Capture the cell that displays the provided text and extract its (X, Y) central coordinate. 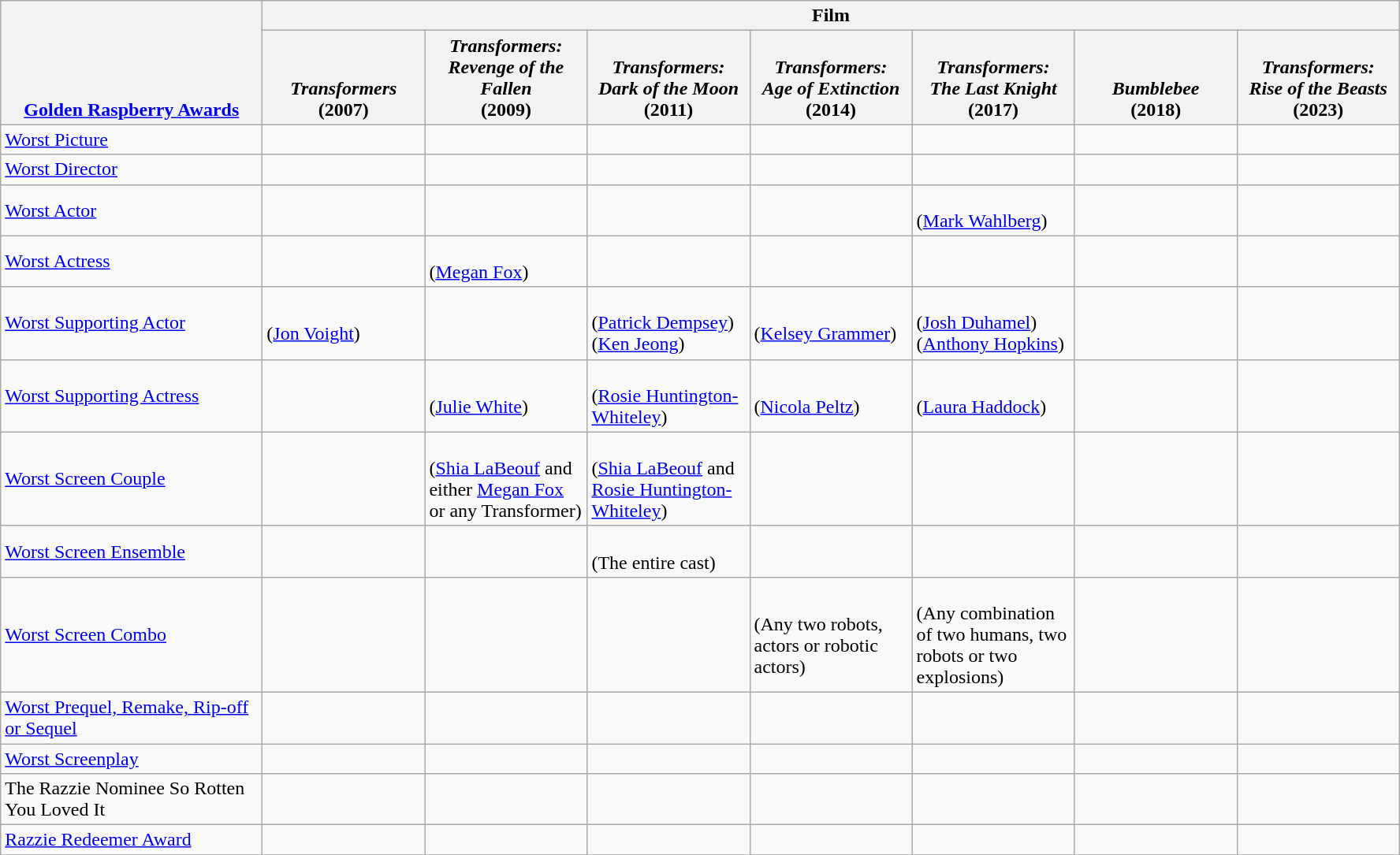
Worst Screen Ensemble (132, 552)
(Nicola Peltz) (831, 396)
Transformers (2007) (344, 77)
Worst Supporting Actress (132, 396)
(Shia LaBeouf and Rosie Huntington-Whiteley) (668, 479)
(Megan Fox) (506, 262)
Worst Prequel, Remake, Rip-off or Sequel (132, 717)
The Razzie Nominee So Rotten You Loved It (132, 799)
(Patrick Dempsey) (Ken Jeong) (668, 323)
Razzie Redeemer Award (132, 840)
(Laura Haddock) (993, 396)
Transformers: Dark of the Moon (2011) (668, 77)
(Jon Voight) (344, 323)
(Julie White) (506, 396)
(The entire cast) (668, 552)
(Rosie Huntington-Whiteley) (668, 396)
(Any combination of two humans, two robots or two explosions) (993, 634)
Worst Actor (132, 210)
Transformers: Age of Extinction (2014) (831, 77)
Worst Screen Couple (132, 479)
Worst Actress (132, 262)
Transformers: The Last Knight (2017) (993, 77)
Transformers: Rise of the Beasts (2023) (1318, 77)
Bumblebee (2018) (1156, 77)
Worst Director (132, 169)
Worst Picture (132, 139)
(Josh Duhamel) (Anthony Hopkins) (993, 323)
Worst Supporting Actor (132, 323)
Worst Screenplay (132, 759)
Worst Screen Combo (132, 634)
(Mark Wahlberg) (993, 210)
Film (831, 16)
(Shia LaBeouf and either Megan Fox or any Transformer) (506, 479)
Transformers: Revenge of the Fallen (2009) (506, 77)
(Kelsey Grammer) (831, 323)
(Any two robots, actors or robotic actors) (831, 634)
Golden Raspberry Awards (132, 63)
